Output the [x, y] coordinate of the center of the cell containing the given text.  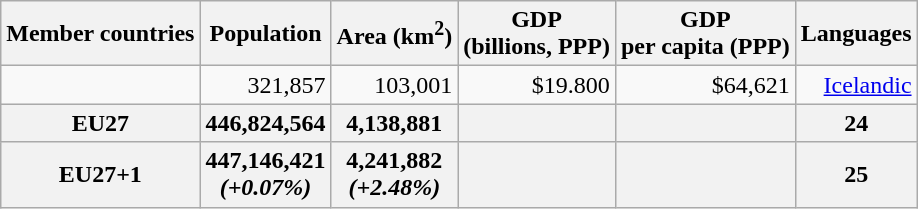
447,146,421(+0.07%) [266, 174]
GDP(billions, PPP) [537, 34]
$64,621 [705, 85]
Population [266, 34]
25 [856, 174]
4,241,882(+2.48%) [394, 174]
Languages [856, 34]
Icelandic [856, 85]
Member countries [100, 34]
GDPper capita (PPP) [705, 34]
103,001 [394, 85]
$19.800 [537, 85]
321,857 [266, 85]
EU27 [100, 123]
24 [856, 123]
4,138,881 [394, 123]
446,824,564 [266, 123]
EU27+1 [100, 174]
Area (km2) [394, 34]
